Capture the cell that displays the provided text and extract its (x, y) central coordinate. 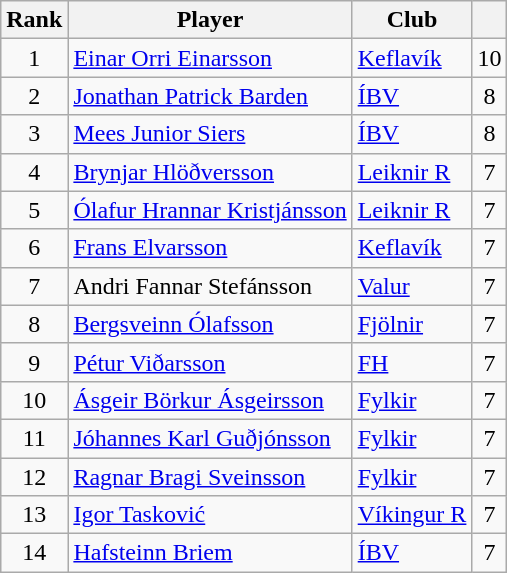
Víkingur R (412, 515)
14 (34, 553)
Valur (412, 286)
Igor Tasković (210, 515)
FH (412, 362)
Rank (34, 20)
3 (34, 134)
Ólafur Hrannar Kristjánsson (210, 210)
Mees Junior Siers (210, 134)
Frans Elvarsson (210, 248)
13 (34, 515)
Ragnar Bragi Sveinsson (210, 477)
Hafsteinn Briem (210, 553)
11 (34, 438)
Player (210, 20)
Brynjar Hlöðversson (210, 172)
1 (34, 58)
5 (34, 210)
6 (34, 248)
Jóhannes Karl Guðjónsson (210, 438)
Bergsveinn Ólafsson (210, 324)
Ásgeir Börkur Ásgeirsson (210, 400)
Club (412, 20)
Jonathan Patrick Barden (210, 96)
2 (34, 96)
12 (34, 477)
4 (34, 172)
Einar Orri Einarsson (210, 58)
Andri Fannar Stefánsson (210, 286)
Pétur Viðarsson (210, 362)
9 (34, 362)
Fjölnir (412, 324)
